Capture the cell that displays the provided text and extract its (X, Y) central coordinate. 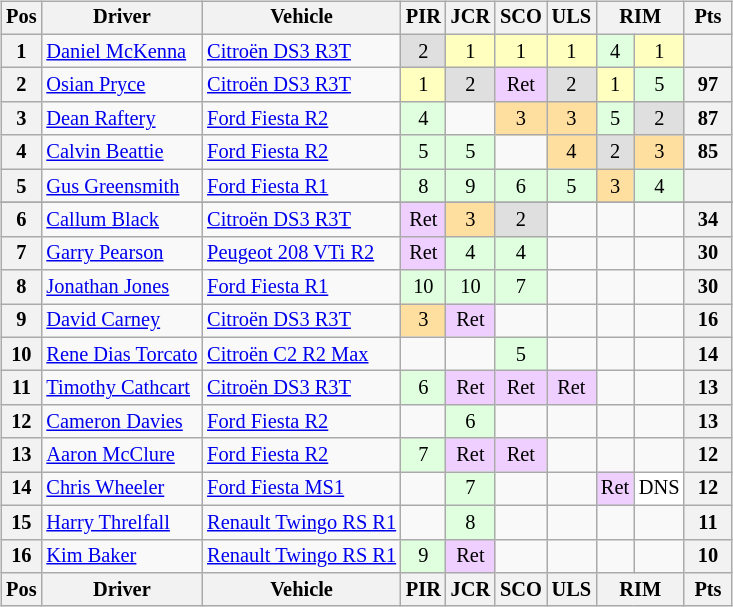
Citroën C2 R2 Max (302, 354)
Aaron McClure (122, 455)
David Carney (122, 321)
Dean Raftery (122, 119)
34 (708, 220)
Gus Greensmith (122, 186)
Ford Fiesta MS1 (302, 489)
87 (708, 119)
Timothy Cathcart (122, 388)
97 (708, 85)
Osian Pryce (122, 85)
Rene Dias Torcato (122, 354)
Peugeot 208 VTi R2 (302, 253)
Garry Pearson (122, 253)
Harry Threlfall (122, 522)
Calvin Beattie (122, 152)
Cameron Davies (122, 422)
Jonathan Jones (122, 287)
Callum Black (122, 220)
DNS (659, 489)
85 (708, 152)
Chris Wheeler (122, 489)
Daniel McKenna (122, 51)
15 (21, 522)
Kim Baker (122, 556)
